Find where the given text appears and provide that cell's center as (X, Y) coordinate. 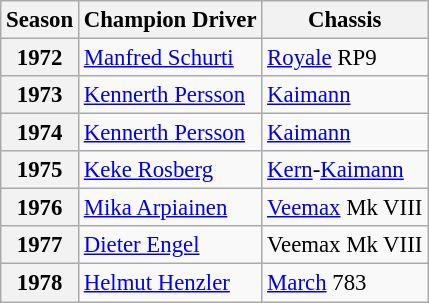
March 783 (345, 283)
Champion Driver (170, 20)
Royale RP9 (345, 58)
1972 (40, 58)
Manfred Schurti (170, 58)
Season (40, 20)
Helmut Henzler (170, 283)
Mika Arpiainen (170, 208)
Dieter Engel (170, 245)
1976 (40, 208)
1978 (40, 283)
1975 (40, 170)
1974 (40, 133)
Chassis (345, 20)
1977 (40, 245)
1973 (40, 95)
Kern-Kaimann (345, 170)
Keke Rosberg (170, 170)
